Locate the cell with the specified text and output its (X, Y) center coordinate. 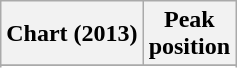
Peakposition (189, 34)
Chart (2013) (72, 34)
